For the text-containing cell, return its midpoint in (X, Y) coordinate format. 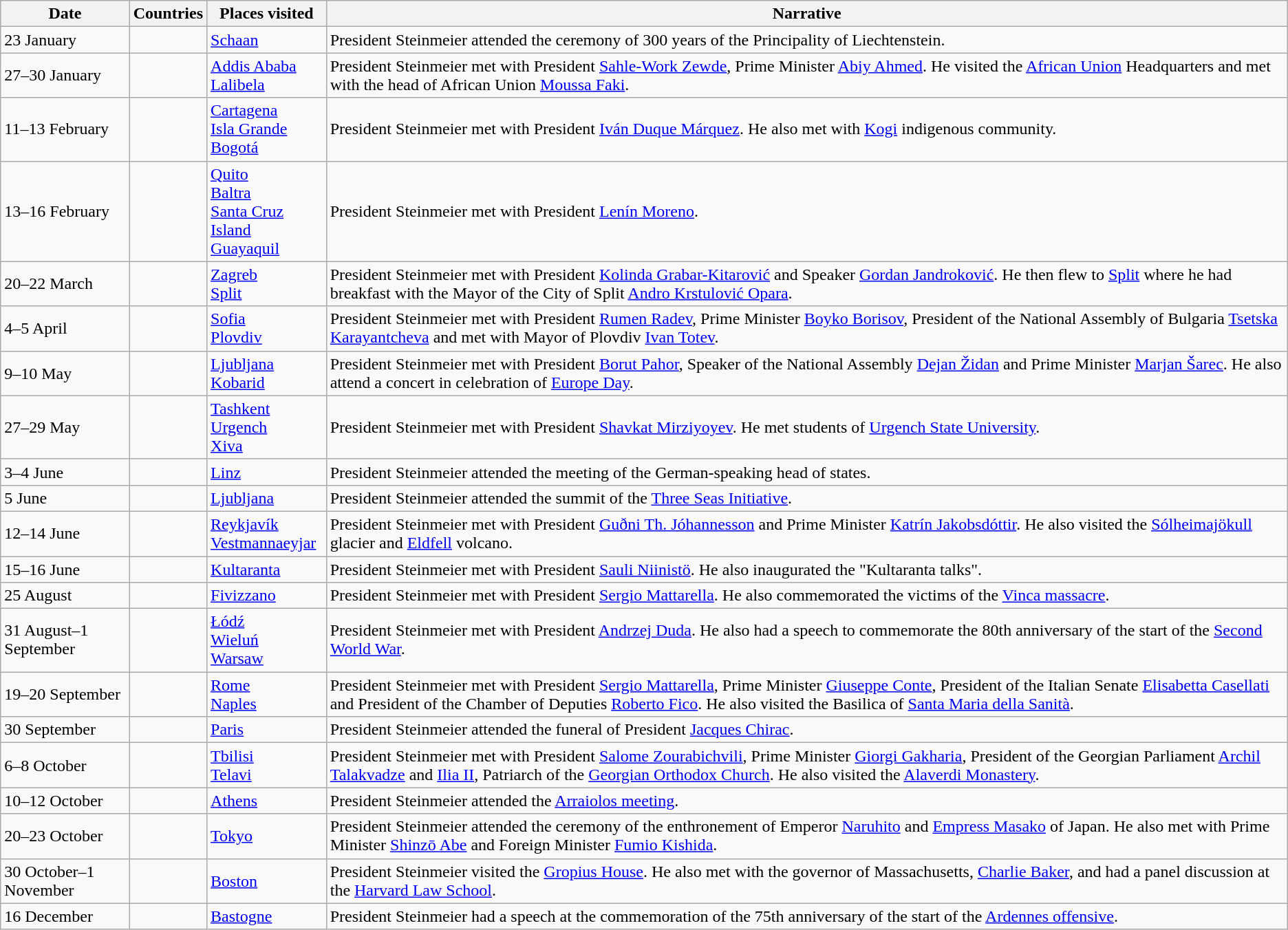
TbilisiTelavi (267, 765)
Places visited (267, 14)
12–14 June (65, 534)
19–20 September (65, 695)
President Steinmeier met with President Shavkat Mirziyoyev. He met students of Urgench State University. (806, 427)
Tokyo (267, 836)
ZagrebSplit (267, 283)
QuitoBaltraSanta Cruz IslandGuayaquil (267, 211)
4–5 April (65, 329)
23 January (65, 40)
President Steinmeier met with President Sauli Niinistö. He also inaugurated the "Kultaranta talks". (806, 569)
President Steinmeier attended the funeral of President Jacques Chirac. (806, 730)
Addis AbabaLalibela (267, 76)
27–29 May (65, 427)
Date (65, 14)
6–8 October (65, 765)
25 August (65, 596)
President Steinmeier attended the ceremony of 300 years of the Principality of Liechtenstein. (806, 40)
President Steinmeier attended the meeting of the German-speaking head of states. (806, 472)
TashkentUrgenchXiva (267, 427)
Countries (168, 14)
Athens (267, 801)
Kultaranta (267, 569)
RomeNaples (267, 695)
President Steinmeier attended the summit of the Three Seas Initiative. (806, 498)
5 June (65, 498)
LjubljanaKobarid (267, 373)
President Steinmeier met with President Sergio Mattarella. He also commemorated the victims of the Vinca massacre. (806, 596)
15–16 June (65, 569)
Ljubljana (267, 498)
CartagenaIsla GrandeBogotá (267, 129)
13–16 February (65, 211)
President Steinmeier met with President Andrzej Duda. He also had a speech to commemorate the 80th anniversary of the start of the Second World War. (806, 640)
President Steinmeier had a speech at the commemoration of the 75th anniversary of the start of the Ardennes offensive. (806, 916)
27–30 January (65, 76)
20–23 October (65, 836)
Linz (267, 472)
Schaan (267, 40)
Boston (267, 880)
20–22 March (65, 283)
ReykjavíkVestmannaeyjar (267, 534)
31 August–1 September (65, 640)
SofiaPlovdiv (267, 329)
11–13 February (65, 129)
ŁódźWieluńWarsaw (267, 640)
30 September (65, 730)
President Steinmeier met with President Lenín Moreno. (806, 211)
30 October–1 November (65, 880)
3–4 June (65, 472)
16 December (65, 916)
Fivizzano (267, 596)
Bastogne (267, 916)
President Steinmeier attended the Arraiolos meeting. (806, 801)
Narrative (806, 14)
9–10 May (65, 373)
Paris (267, 730)
10–12 October (65, 801)
President Steinmeier met with President Iván Duque Márquez. He also met with Kogi indigenous community. (806, 129)
